Find where the given text appears and provide that cell's center as [X, Y] coordinate. 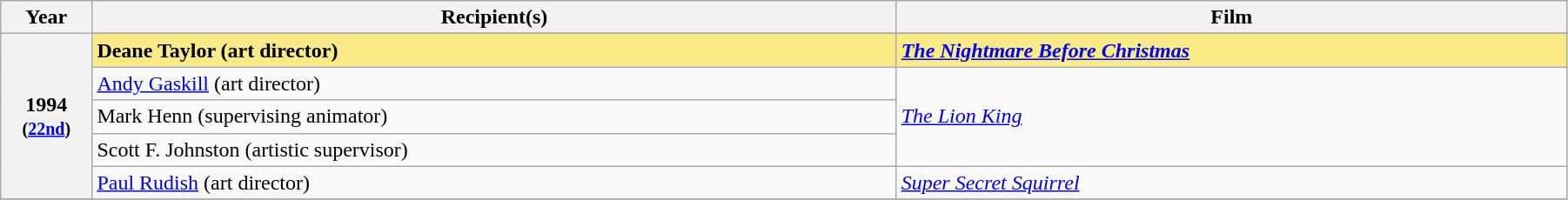
Scott F. Johnston (artistic supervisor) [494, 150]
Deane Taylor (art director) [494, 50]
Andy Gaskill (art director) [494, 83]
Mark Henn (supervising animator) [494, 117]
The Lion King [1231, 117]
Recipient(s) [494, 17]
1994 (22nd) [47, 117]
Year [47, 17]
The Nightmare Before Christmas [1231, 50]
Super Secret Squirrel [1231, 183]
Paul Rudish (art director) [494, 183]
Film [1231, 17]
